From the cell containing the given text, extract its center point as (x, y) coordinate. 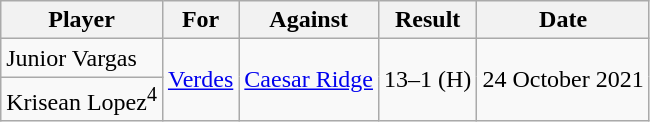
Result (427, 20)
Date (563, 20)
Caesar Ridge (309, 80)
Verdes (200, 80)
Junior Vargas (82, 58)
Player (82, 20)
Krisean Lopez4 (82, 100)
Against (309, 20)
13–1 (H) (427, 80)
For (200, 20)
24 October 2021 (563, 80)
